Return [X, Y] of the center of cell containing provided text 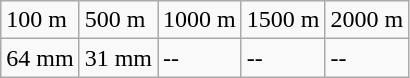
64 mm [40, 58]
31 mm [118, 58]
2000 m [367, 20]
100 m [40, 20]
500 m [118, 20]
1000 m [200, 20]
1500 m [283, 20]
